Pinpoint the cell where the given text exists, returning its [x, y] midpoint coordinate. 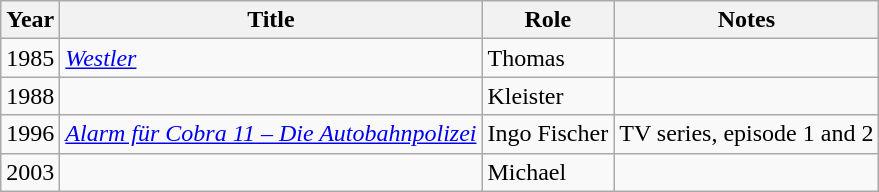
1988 [30, 96]
Year [30, 20]
Role [548, 20]
2003 [30, 172]
TV series, episode 1 and 2 [746, 134]
Michael [548, 172]
Ingo Fischer [548, 134]
Thomas [548, 58]
Kleister [548, 96]
1996 [30, 134]
1985 [30, 58]
Title [271, 20]
Notes [746, 20]
Alarm für Cobra 11 – Die Autobahnpolizei [271, 134]
Westler [271, 58]
